From the cell containing the given text, extract its center point as [x, y] coordinate. 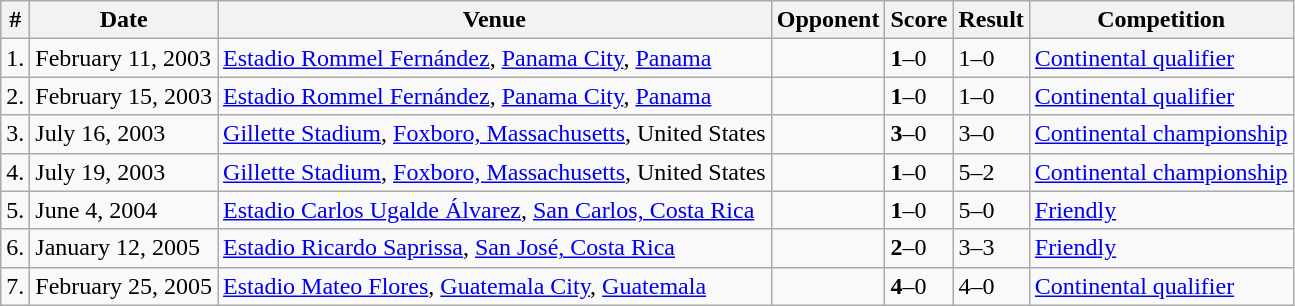
5–0 [991, 210]
February 25, 2005 [124, 286]
February 11, 2003 [124, 58]
July 16, 2003 [124, 134]
3. [16, 134]
July 19, 2003 [124, 172]
Estadio Ricardo Saprissa, San José, Costa Rica [495, 248]
2. [16, 96]
5. [16, 210]
Result [991, 20]
4. [16, 172]
February 15, 2003 [124, 96]
Venue [495, 20]
2–0 [919, 248]
# [16, 20]
1. [16, 58]
Competition [1161, 20]
6. [16, 248]
Estadio Carlos Ugalde Álvarez, San Carlos, Costa Rica [495, 210]
Score [919, 20]
Date [124, 20]
Opponent [828, 20]
January 12, 2005 [124, 248]
7. [16, 286]
3–3 [991, 248]
June 4, 2004 [124, 210]
5–2 [991, 172]
Estadio Mateo Flores, Guatemala City, Guatemala [495, 286]
